Scan for the cell matching the given text and deliver its [x, y] coordinate at center. 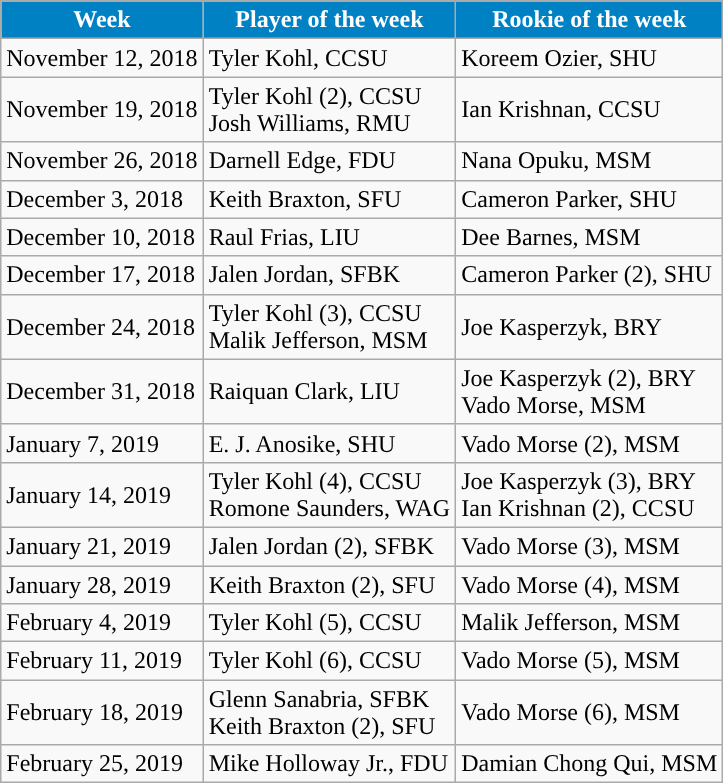
Raul Frias, LIU [330, 237]
Joe Kasperzyk (2), BRY Vado Morse, MSM [590, 392]
February 4, 2019 [102, 623]
Vado Morse (4), MSM [590, 585]
Tyler Kohl (6), CCSU [330, 661]
Player of the week [330, 20]
February 25, 2019 [102, 764]
E. J. Anosike, SHU [330, 443]
Ian Krishnan, CCSU [590, 110]
Raiquan Clark, LIU [330, 392]
January 14, 2019 [102, 494]
December 17, 2018 [102, 275]
February 11, 2019 [102, 661]
Vado Morse (2), MSM [590, 443]
Rookie of the week [590, 20]
Keith Braxton, SFU [330, 199]
January 28, 2019 [102, 585]
Cameron Parker, SHU [590, 199]
Malik Jefferson, MSM [590, 623]
December 31, 2018 [102, 392]
Tyler Kohl (4), CCSU Romone Saunders, WAG [330, 494]
Tyler Kohl (2), CCSU Josh Williams, RMU [330, 110]
Nana Opuku, MSM [590, 161]
Glenn Sanabria, SFBK Keith Braxton (2), SFU [330, 712]
December 24, 2018 [102, 326]
Dee Barnes, MSM [590, 237]
Vado Morse (3), MSM [590, 546]
January 21, 2019 [102, 546]
Jalen Jordan (2), SFBK [330, 546]
November 26, 2018 [102, 161]
Koreem Ozier, SHU [590, 58]
Joe Kasperzyk, BRY [590, 326]
Keith Braxton (2), SFU [330, 585]
November 12, 2018 [102, 58]
Jalen Jordan, SFBK [330, 275]
Tyler Kohl, CCSU [330, 58]
Mike Holloway Jr., FDU [330, 764]
Week [102, 20]
Darnell Edge, FDU [330, 161]
November 19, 2018 [102, 110]
Damian Chong Qui, MSM [590, 764]
Vado Morse (5), MSM [590, 661]
Tyler Kohl (5), CCSU [330, 623]
Tyler Kohl (3), CCSU Malik Jefferson, MSM [330, 326]
Joe Kasperzyk (3), BRY Ian Krishnan (2), CCSU [590, 494]
December 10, 2018 [102, 237]
January 7, 2019 [102, 443]
December 3, 2018 [102, 199]
Vado Morse (6), MSM [590, 712]
February 18, 2019 [102, 712]
Cameron Parker (2), SHU [590, 275]
